Determine the [X, Y] coordinate at the center of the cell enclosing the given text.  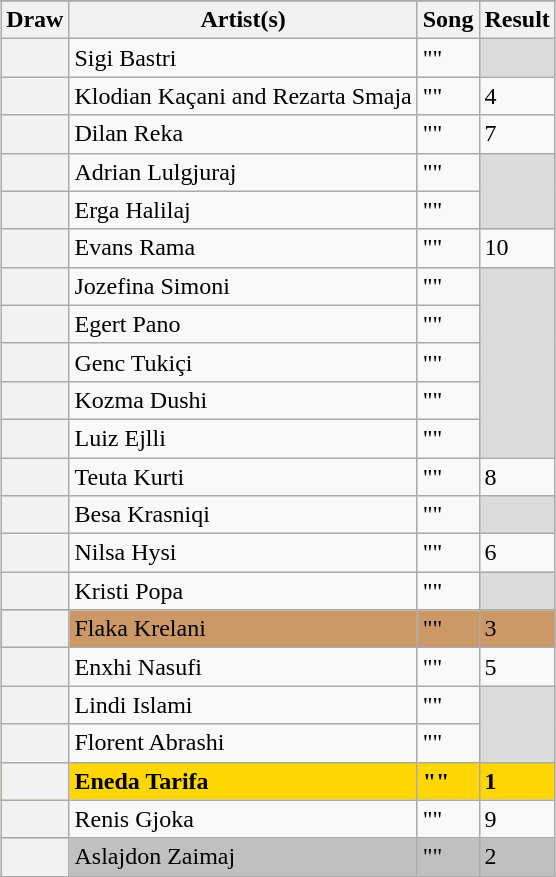
Renis Gjoka [243, 819]
Result [517, 20]
Dilan Reka [243, 134]
Erga Halilaj [243, 210]
Florent Abrashi [243, 743]
Song [448, 20]
Kozma Dushi [243, 400]
8 [517, 477]
Artist(s) [243, 20]
Genc Tukiçi [243, 362]
Luiz Ejlli [243, 438]
2 [517, 857]
Lindi Islami [243, 705]
Jozefina Simoni [243, 286]
Sigi Bastri [243, 58]
9 [517, 819]
Nilsa Hysi [243, 553]
7 [517, 134]
5 [517, 667]
6 [517, 553]
Evans Rama [243, 248]
Klodian Kaçani and Rezarta Smaja [243, 96]
Aslajdon Zaimaj [243, 857]
Besa Krasniqi [243, 515]
Kristi Popa [243, 591]
Teuta Kurti [243, 477]
1 [517, 781]
3 [517, 629]
Adrian Lulgjuraj [243, 172]
Flaka Krelani [243, 629]
Draw [35, 20]
4 [517, 96]
Egert Pano [243, 324]
Eneda Tarifa [243, 781]
Enxhi Nasufi [243, 667]
10 [517, 248]
